Detect which cell encompasses the target text, then output its (X, Y) center coordinate. 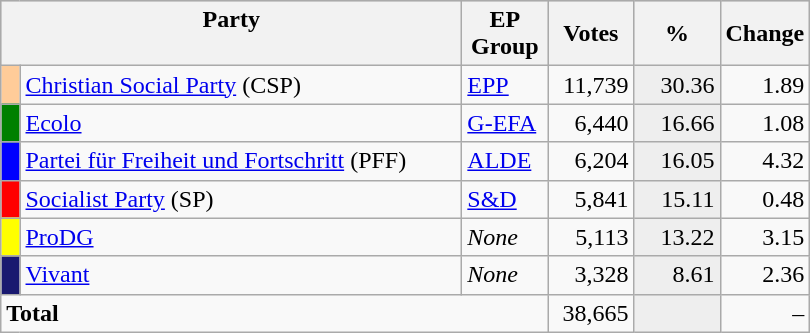
0.48 (765, 199)
2.36 (765, 275)
G-EFA (505, 123)
% (677, 34)
ProDG (241, 237)
Vivant (241, 275)
6,440 (591, 123)
S&D (505, 199)
13.22 (677, 237)
3,328 (591, 275)
EP Group (505, 34)
Party (232, 34)
15.11 (677, 199)
Socialist Party (SP) (241, 199)
Votes (591, 34)
11,739 (591, 85)
4.32 (765, 161)
6,204 (591, 161)
Change (765, 34)
Ecolo (241, 123)
EPP (505, 85)
30.36 (677, 85)
8.61 (677, 275)
Partei für Freiheit und Fortschritt (PFF) (241, 161)
3.15 (765, 237)
1.89 (765, 85)
Christian Social Party (CSP) (241, 85)
38,665 (591, 313)
16.66 (677, 123)
ALDE (505, 161)
– (765, 313)
5,113 (591, 237)
16.05 (677, 161)
5,841 (591, 199)
Total (274, 313)
1.08 (765, 123)
